Provide the [X, Y] coordinate of the cell's center where the given text is located.  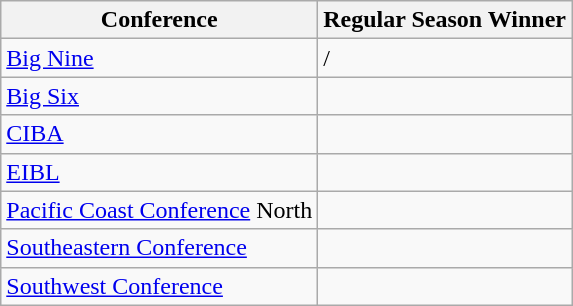
Pacific Coast Conference North [160, 210]
CIBA [160, 134]
Big Nine [160, 58]
Southeastern Conference [160, 248]
Conference [160, 20]
/ [445, 58]
Regular Season Winner [445, 20]
Southwest Conference [160, 286]
EIBL [160, 172]
Big Six [160, 96]
